Search for the cell housing the specified text and yield its [x, y] center coordinate. 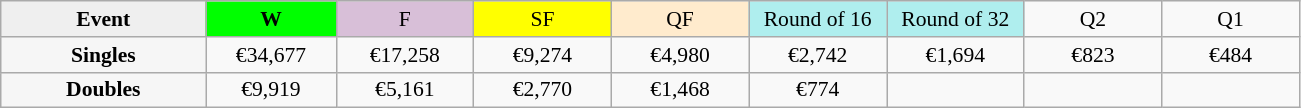
€9,274 [543, 55]
Doubles [104, 90]
QF [680, 19]
Singles [104, 55]
€2,742 [818, 55]
Event [104, 19]
SF [543, 19]
W [271, 19]
Q2 [1093, 19]
Round of 32 [955, 19]
€484 [1231, 55]
F [405, 19]
€774 [818, 90]
€34,677 [271, 55]
Q1 [1231, 19]
€5,161 [405, 90]
Round of 16 [818, 19]
€2,770 [543, 90]
€823 [1093, 55]
€1,468 [680, 90]
€17,258 [405, 55]
€1,694 [955, 55]
€9,919 [271, 90]
€4,980 [680, 55]
